Determine the (X, Y) coordinate at the center of the cell enclosing the given text.  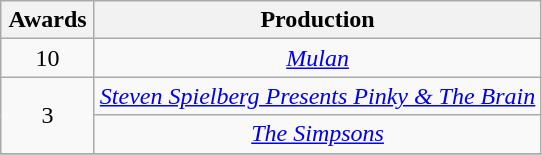
Awards (48, 20)
Steven Spielberg Presents Pinky & The Brain (318, 96)
Production (318, 20)
3 (48, 115)
The Simpsons (318, 134)
Mulan (318, 58)
10 (48, 58)
